Detect which cell encompasses the target text, then output its [x, y] center coordinate. 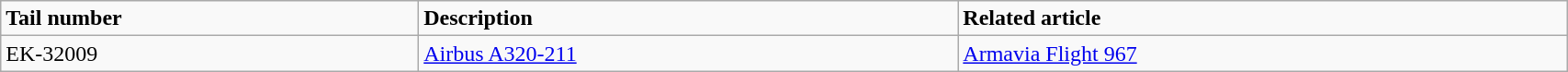
Armavia Flight 967 [1262, 54]
Airbus A320-211 [689, 54]
Description [689, 18]
EK-32009 [209, 54]
Related article [1262, 18]
Tail number [209, 18]
